For the text-containing cell, return its midpoint in [x, y] coordinate format. 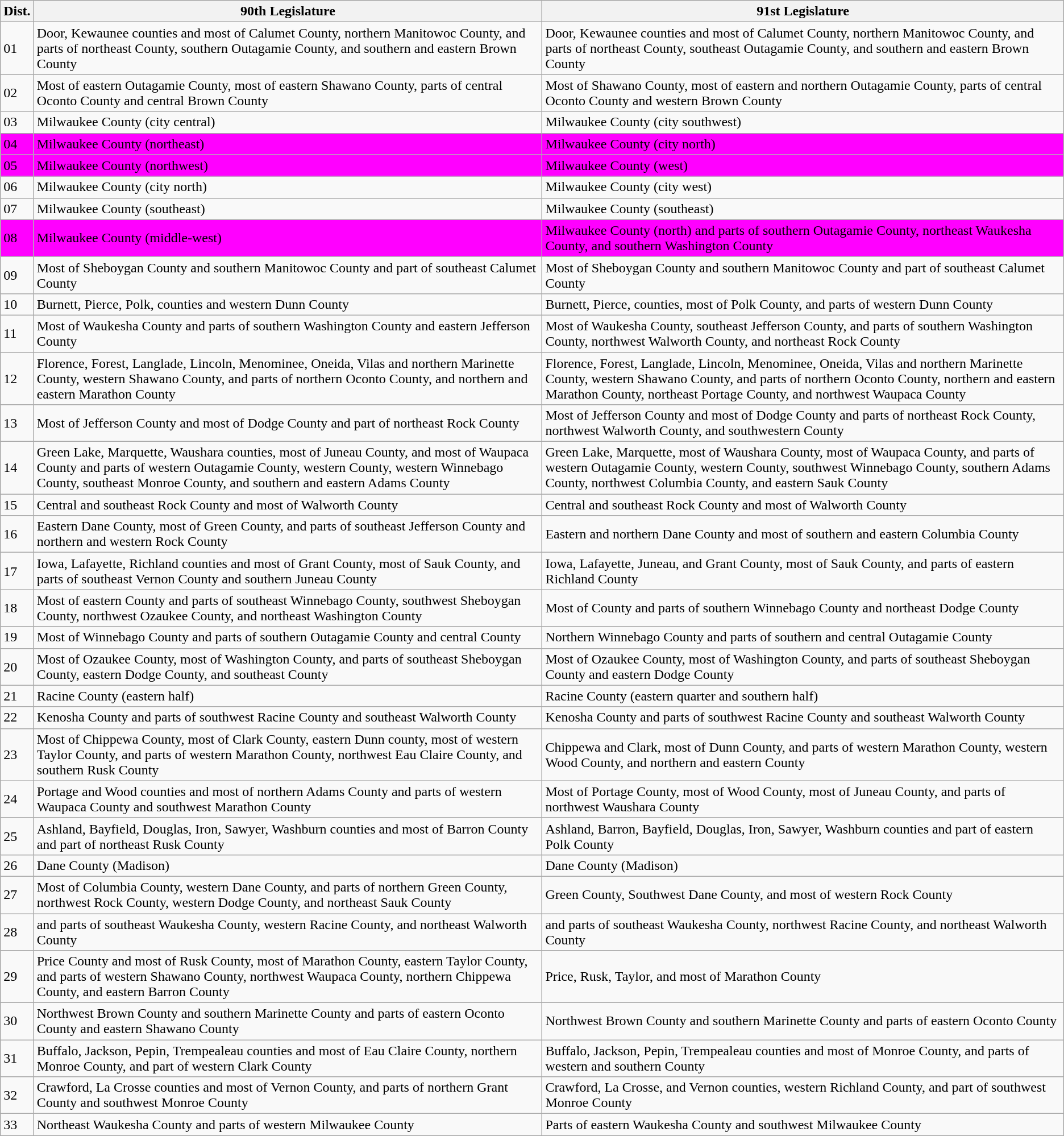
Most of Winnebago County and parts of southern Outagamie County and central County [288, 637]
Most of Waukesha County, southeast Jefferson County, and parts of southern Washington County, northwest Walworth County, and northeast Rock County [803, 333]
13 [17, 423]
09 [17, 275]
Milwaukee County (northeast) [288, 144]
Most of Ozaukee County, most of Washington County, and parts of southeast Sheboygan County and eastern Dodge County [803, 666]
10 [17, 304]
Racine County (eastern half) [288, 696]
Milwaukee County (west) [803, 165]
17 [17, 571]
Northeast Waukesha County and parts of western Milwaukee County [288, 1125]
27 [17, 895]
Parts of eastern Waukesha County and southwest Milwaukee County [803, 1125]
Burnett, Pierce, counties, most of Polk County, and parts of western Dunn County [803, 304]
02 [17, 93]
Racine County (eastern quarter and southern half) [803, 696]
03 [17, 122]
Most of Waukesha County and parts of southern Washington County and eastern Jefferson County [288, 333]
33 [17, 1125]
16 [17, 534]
30 [17, 1021]
25 [17, 836]
Milwaukee County (northwest) [288, 165]
Milwaukee County (middle-west) [288, 238]
Green County, Southwest Dane County, and most of western Rock County [803, 895]
21 [17, 696]
Most of County and parts of southern Winnebago County and northeast Dodge County [803, 608]
11 [17, 333]
18 [17, 608]
Northwest Brown County and southern Marinette County and parts of eastern Oconto County and eastern Shawano County [288, 1021]
Milwaukee County (city west) [803, 187]
22 [17, 718]
Most of eastern Outagamie County, most of eastern Shawano County, parts of central Oconto County and central Brown County [288, 93]
Northwest Brown County and southern Marinette County and parts of eastern Oconto County [803, 1021]
Burnett, Pierce, Polk, counties and western Dunn County [288, 304]
26 [17, 865]
31 [17, 1059]
08 [17, 238]
Price, Rusk, Taylor, and most of Marathon County [803, 977]
32 [17, 1095]
and parts of southeast Waukesha County, northwest Racine County, and northeast Walworth County [803, 931]
Northern Winnebago County and parts of southern and central Outagamie County [803, 637]
19 [17, 637]
Milwaukee County (city southwest) [803, 122]
05 [17, 165]
29 [17, 977]
Chippewa and Clark, most of Dunn County, and parts of western Marathon County, western Wood County, and northern and eastern County [803, 754]
Most of Shawano County, most of eastern and northern Outagamie County, parts of central Oconto County and western Brown County [803, 93]
Most of eastern County and parts of southeast Winnebago County, southwest Sheboygan County, northwest Ozaukee County, and northeast Washington County [288, 608]
Dist. [17, 11]
Ashland, Bayfield, Douglas, Iron, Sawyer, Washburn counties and most of Barron County and part of northeast Rusk County [288, 836]
Most of Portage County, most of Wood County, most of Juneau County, and parts of northwest Waushara County [803, 799]
23 [17, 754]
06 [17, 187]
91st Legislature [803, 11]
04 [17, 144]
Iowa, Lafayette, Richland counties and most of Grant County, most of Sauk County, and parts of southeast Vernon County and southern Juneau County [288, 571]
28 [17, 931]
01 [17, 48]
Most of Ozaukee County, most of Washington County, and parts of southeast Sheboygan County, eastern Dodge County, and southeast County [288, 666]
20 [17, 666]
and parts of southeast Waukesha County, western Racine County, and northeast Walworth County [288, 931]
Portage and Wood counties and most of northern Adams County and parts of western Waupaca County and southwest Marathon County [288, 799]
Buffalo, Jackson, Pepin, Trempealeau counties and most of Eau Claire County, northern Monroe County, and part of western Clark County [288, 1059]
Buffalo, Jackson, Pepin, Trempealeau counties and most of Monroe County, and parts of western and southern County [803, 1059]
Eastern Dane County, most of Green County, and parts of southeast Jefferson County and northern and western Rock County [288, 534]
Most of Jefferson County and most of Dodge County and parts of northeast Rock County, northwest Walworth County, and southwestern County [803, 423]
Iowa, Lafayette, Juneau, and Grant County, most of Sauk County, and parts of eastern Richland County [803, 571]
Milwaukee County (north) and parts of southern Outagamie County, northeast Waukesha County, and southern Washington County [803, 238]
12 [17, 379]
24 [17, 799]
Most of Jefferson County and most of Dodge County and part of northeast Rock County [288, 423]
Crawford, La Crosse counties and most of Vernon County, and parts of northern Grant County and southwest Monroe County [288, 1095]
90th Legislature [288, 11]
Ashland, Barron, Bayfield, Douglas, Iron, Sawyer, Washburn counties and part of eastern Polk County [803, 836]
14 [17, 468]
Crawford, La Crosse, and Vernon counties, western Richland County, and part of southwest Monroe County [803, 1095]
07 [17, 209]
Milwaukee County (city central) [288, 122]
Eastern and northern Dane County and most of southern and eastern Columbia County [803, 534]
15 [17, 505]
